Capture the cell that displays the provided text and extract its (x, y) central coordinate. 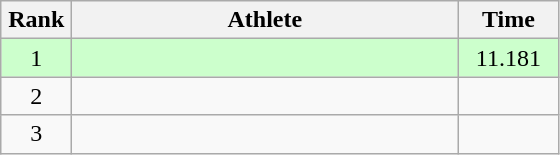
3 (36, 134)
11.181 (508, 58)
Athlete (265, 20)
Rank (36, 20)
2 (36, 96)
Time (508, 20)
1 (36, 58)
